Extract the [X, Y] coordinate from the center of the cell holding the provided text.  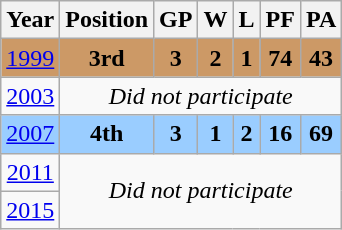
16 [280, 134]
43 [320, 58]
L [246, 20]
2015 [30, 210]
2007 [30, 134]
Year [30, 20]
Position [107, 20]
PF [280, 20]
2011 [30, 172]
PA [320, 20]
69 [320, 134]
GP [176, 20]
74 [280, 58]
3rd [107, 58]
1999 [30, 58]
4th [107, 134]
2003 [30, 96]
W [216, 20]
